Return (X, Y) of the center of cell containing provided text 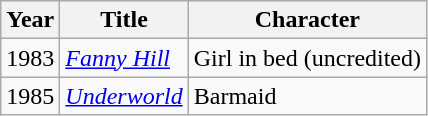
Underworld (124, 96)
Fanny Hill (124, 58)
1983 (30, 58)
Year (30, 20)
Barmaid (307, 96)
Title (124, 20)
1985 (30, 96)
Girl in bed (uncredited) (307, 58)
Character (307, 20)
